Pinpoint the cell where the given text exists, returning its [X, Y] midpoint coordinate. 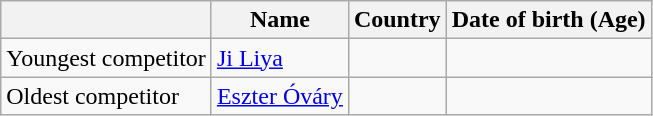
Name [280, 20]
Date of birth (Age) [548, 20]
Oldest competitor [106, 96]
Youngest competitor [106, 58]
Ji Liya [280, 58]
Country [397, 20]
Eszter Óváry [280, 96]
